Pinpoint the cell where the given text exists, returning its [x, y] midpoint coordinate. 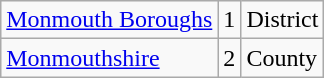
2 [230, 58]
1 [230, 20]
County [282, 58]
District [282, 20]
Monmouthshire [110, 58]
Monmouth Boroughs [110, 20]
